From the cell containing the given text, extract its center point as (X, Y) coordinate. 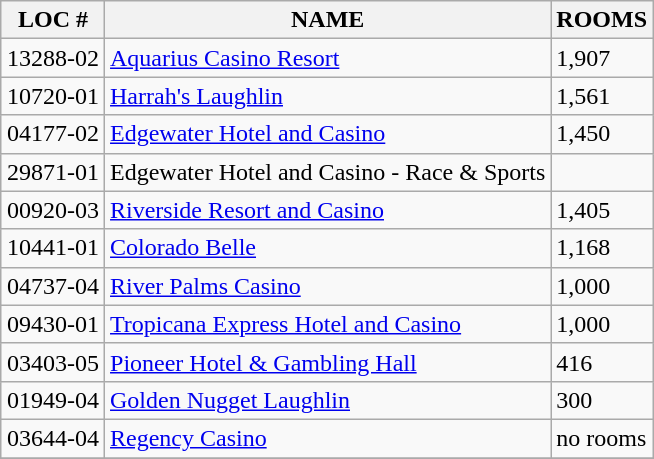
1,450 (602, 134)
LOC # (52, 20)
NAME (328, 20)
ROOMS (602, 20)
04737-04 (52, 286)
10720-01 (52, 96)
13288-02 (52, 58)
03644-04 (52, 438)
Edgewater Hotel and Casino - Race & Sports (328, 172)
Tropicana Express Hotel and Casino (328, 324)
300 (602, 400)
Edgewater Hotel and Casino (328, 134)
10441-01 (52, 248)
01949-04 (52, 400)
Harrah's Laughlin (328, 96)
1,907 (602, 58)
00920-03 (52, 210)
29871-01 (52, 172)
Pioneer Hotel & Gambling Hall (328, 362)
Regency Casino (328, 438)
1,561 (602, 96)
River Palms Casino (328, 286)
Golden Nugget Laughlin (328, 400)
no rooms (602, 438)
09430-01 (52, 324)
04177-02 (52, 134)
Riverside Resort and Casino (328, 210)
03403-05 (52, 362)
Aquarius Casino Resort (328, 58)
416 (602, 362)
1,168 (602, 248)
Colorado Belle (328, 248)
1,405 (602, 210)
